Identify which cell holds the provided text, then report its [x, y] central coordinate. 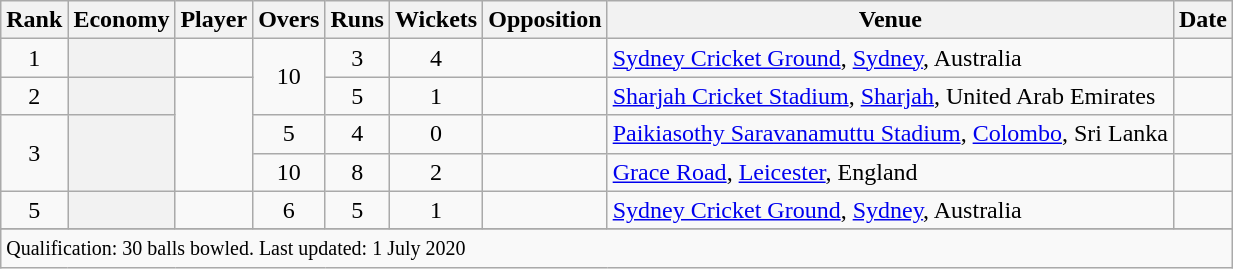
Paikiasothy Saravanamuttu Stadium, Colombo, Sri Lanka [890, 134]
Overs [289, 20]
Venue [890, 20]
Qualification: 30 balls bowled. Last updated: 1 July 2020 [617, 248]
6 [289, 210]
Opposition [545, 20]
8 [357, 172]
Economy [122, 20]
Runs [357, 20]
Date [1202, 20]
Sharjah Cricket Stadium, Sharjah, United Arab Emirates [890, 96]
Rank [34, 20]
Grace Road, Leicester, England [890, 172]
Wickets [436, 20]
0 [436, 134]
Player [214, 20]
